Search for the cell housing the specified text and yield its (x, y) center coordinate. 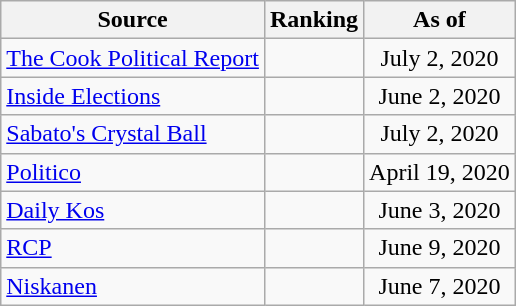
Ranking (314, 20)
Niskanen (133, 286)
Sabato's Crystal Ball (133, 134)
June 7, 2020 (440, 286)
Source (133, 20)
June 9, 2020 (440, 248)
June 3, 2020 (440, 210)
Daily Kos (133, 210)
As of (440, 20)
Politico (133, 172)
April 19, 2020 (440, 172)
The Cook Political Report (133, 58)
June 2, 2020 (440, 96)
Inside Elections (133, 96)
RCP (133, 248)
